From the cell containing the given text, extract its center point as (X, Y) coordinate. 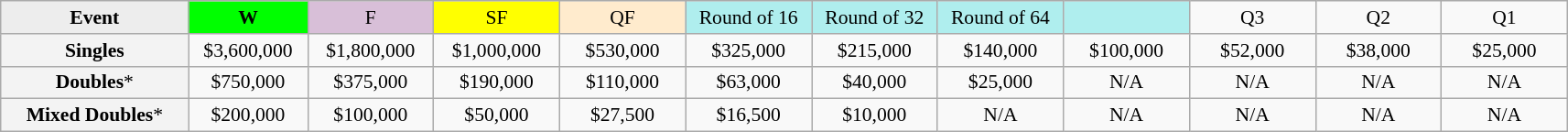
$38,000 (1379, 50)
$50,000 (497, 115)
SF (497, 17)
$140,000 (1000, 50)
$10,000 (874, 115)
$110,000 (622, 82)
Q2 (1379, 17)
Mixed Doubles* (95, 115)
Round of 64 (1000, 17)
$325,000 (749, 50)
$63,000 (749, 82)
Round of 16 (749, 17)
QF (622, 17)
F (371, 17)
$215,000 (874, 50)
Doubles* (95, 82)
Q3 (1252, 17)
$40,000 (874, 82)
Event (95, 17)
$16,500 (749, 115)
$530,000 (622, 50)
Round of 32 (874, 17)
Q1 (1505, 17)
$27,500 (622, 115)
$200,000 (248, 115)
$3,600,000 (248, 50)
$375,000 (371, 82)
$750,000 (248, 82)
W (248, 17)
$52,000 (1252, 50)
$1,000,000 (497, 50)
$190,000 (497, 82)
Singles (95, 50)
$1,800,000 (371, 50)
